Return the [x, y] coordinate for the center point of the cell that contains the specified text.  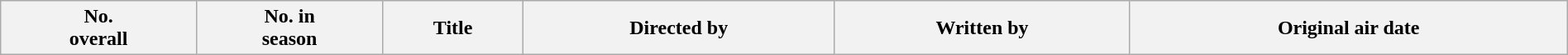
Original air date [1348, 28]
Written by [982, 28]
No.overall [99, 28]
No. inseason [289, 28]
Directed by [678, 28]
Title [453, 28]
